Identify which cell holds the provided text, then report its [X, Y] central coordinate. 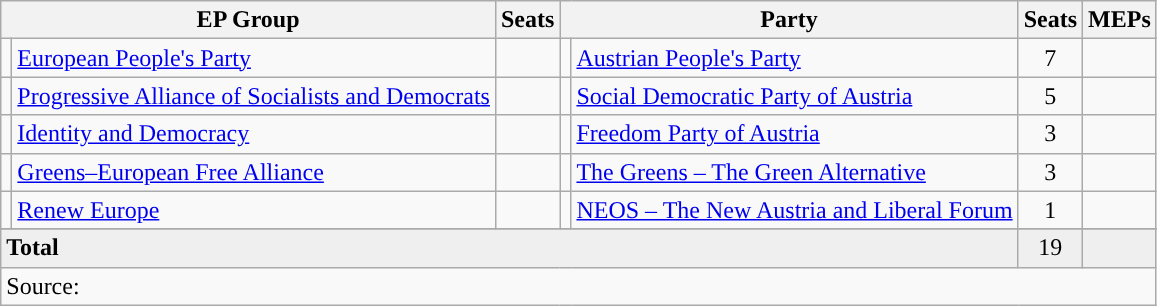
Greens–European Free Alliance [254, 172]
Total [510, 248]
EP Group [248, 20]
Social Democratic Party of Austria [794, 96]
Renew Europe [254, 210]
7 [1050, 58]
Party [789, 20]
1 [1050, 210]
Source: [579, 286]
Identity and Democracy [254, 134]
Freedom Party of Austria [794, 134]
The Greens – The Green Alternative [794, 172]
Progressive Alliance of Socialists and Democrats [254, 96]
19 [1050, 248]
Austrian People's Party [794, 58]
5 [1050, 96]
MEPs [1120, 20]
European People's Party [254, 58]
NEOS – The New Austria and Liberal Forum [794, 210]
